Determine the [X, Y] coordinate at the center of the cell enclosing the given text.  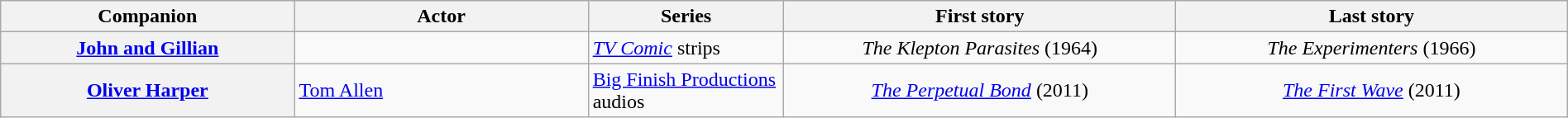
Tom Allen [442, 91]
Big Finish Productions audios [686, 91]
The First Wave (2011) [1372, 91]
John and Gillian [147, 48]
Oliver Harper [147, 91]
The Perpetual Bond (2011) [980, 91]
TV Comic strips [686, 48]
Series [686, 17]
Actor [442, 17]
Last story [1372, 17]
The Experimenters (1966) [1372, 48]
The Klepton Parasites (1964) [980, 48]
Companion [147, 17]
First story [980, 17]
